For the text-containing cell, return its midpoint in (x, y) coordinate format. 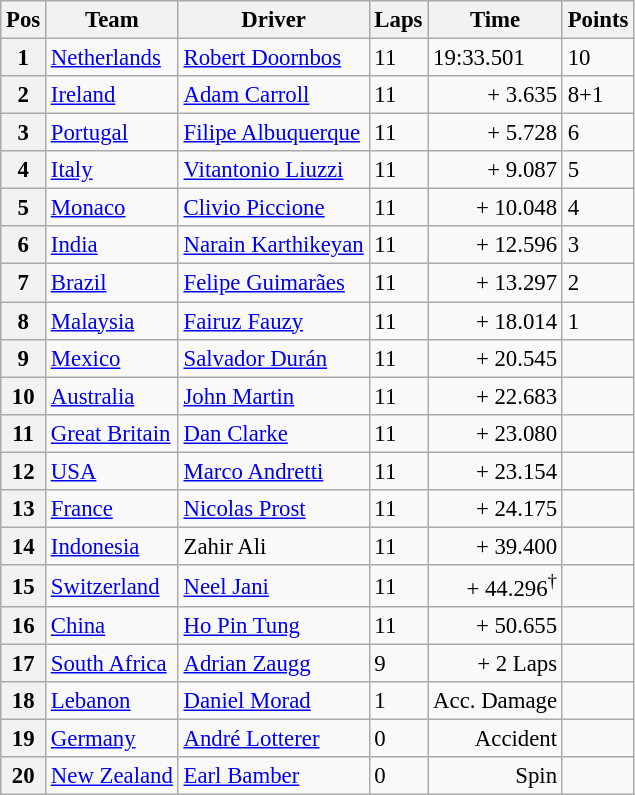
Laps (398, 20)
Zahir Ali (274, 546)
Felipe Guimarães (274, 283)
USA (112, 471)
+ 3.635 (496, 95)
Adam Carroll (274, 95)
+ 13.297 (496, 283)
Clivio Piccione (274, 208)
18 (24, 701)
China (112, 626)
Dan Clarke (274, 433)
+ 24.175 (496, 509)
Filipe Albuquerque (274, 133)
Brazil (112, 283)
India (112, 245)
Points (598, 20)
Mexico (112, 358)
Salvador Durán (274, 358)
Marco Andretti (274, 471)
+ 39.400 (496, 546)
Ho Pin Tung (274, 626)
Driver (274, 20)
+ 23.080 (496, 433)
+ 20.545 (496, 358)
16 (24, 626)
South Africa (112, 664)
15 (24, 586)
Vitantonio Liuzzi (274, 170)
+ 22.683 (496, 396)
Switzerland (112, 586)
France (112, 509)
Pos (24, 20)
20 (24, 776)
Narain Karthikeyan (274, 245)
7 (24, 283)
Monaco (112, 208)
Fairuz Fauzy (274, 321)
Germany (112, 739)
Team (112, 20)
+ 10.048 (496, 208)
13 (24, 509)
John Martin (274, 396)
Time (496, 20)
Malaysia (112, 321)
Robert Doornbos (274, 58)
+ 5.728 (496, 133)
Accident (496, 739)
Great Britain (112, 433)
Adrian Zaugg (274, 664)
Lebanon (112, 701)
+ 2 Laps (496, 664)
12 (24, 471)
14 (24, 546)
Spin (496, 776)
Daniel Morad (274, 701)
Ireland (112, 95)
Acc. Damage (496, 701)
Indonesia (112, 546)
André Lotterer (274, 739)
8+1 (598, 95)
Australia (112, 396)
8 (24, 321)
Earl Bamber (274, 776)
+ 9.087 (496, 170)
19 (24, 739)
Portugal (112, 133)
Neel Jani (274, 586)
Netherlands (112, 58)
+ 23.154 (496, 471)
17 (24, 664)
Italy (112, 170)
+ 44.296† (496, 586)
+ 50.655 (496, 626)
19:33.501 (496, 58)
+ 12.596 (496, 245)
Nicolas Prost (274, 509)
+ 18.014 (496, 321)
New Zealand (112, 776)
